Extract the [x, y] coordinate from the center of the cell holding the provided text.  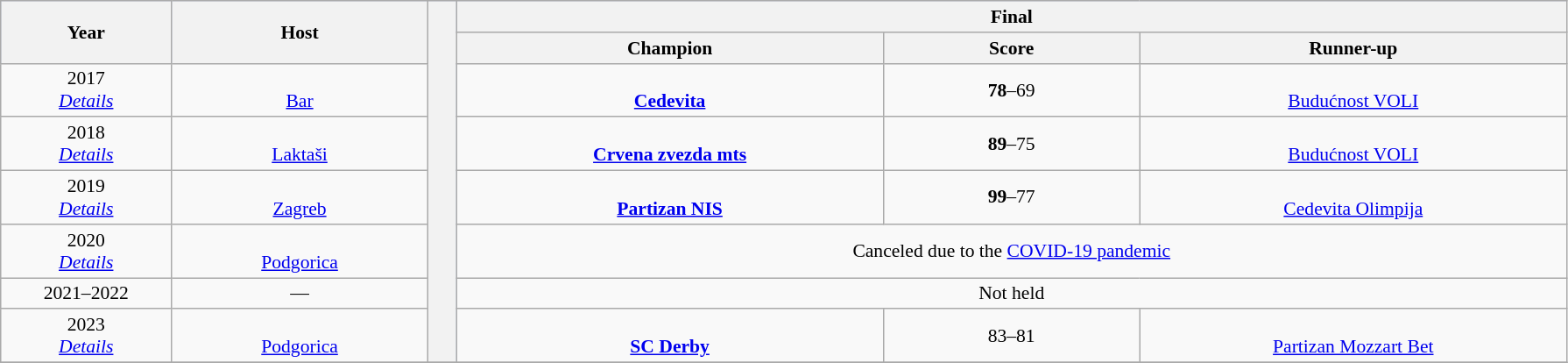
83–81 [1011, 337]
Zagreb [300, 198]
Year [86, 32]
2023Details [86, 337]
Cedevita [670, 89]
Partizan NIS [670, 198]
SC Derby [670, 337]
Canceled due to the COVID-19 pandemic [1012, 251]
Score [1011, 48]
2020Details [86, 251]
Crvena zvezda mts [670, 144]
2018Details [86, 144]
Bar [300, 89]
78–69 [1011, 89]
Laktaši [300, 144]
89–75 [1011, 144]
2019Details [86, 198]
Partizan Mozzart Bet [1353, 337]
Final [1012, 17]
Host [300, 32]
99–77 [1011, 198]
Champion [670, 48]
Runner-up [1353, 48]
2017Details [86, 89]
Not held [1012, 294]
Cedevita Olimpija [1353, 198]
— [300, 294]
2021–2022 [86, 294]
